Return (X, Y) of the center of cell containing provided text 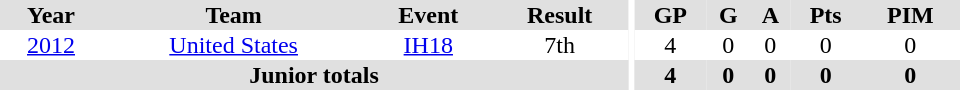
7th (560, 45)
PIM (910, 15)
2012 (51, 45)
Year (51, 15)
Event (428, 15)
Junior totals (314, 75)
IH18 (428, 45)
United States (234, 45)
A (770, 15)
GP (670, 15)
G (728, 15)
Result (560, 15)
Pts (826, 15)
Team (234, 15)
